Provide the (x, y) coordinate of the cell's center where the given text is located.  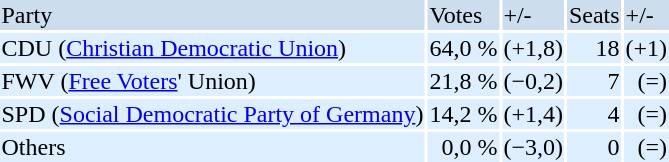
(−3,0) (534, 147)
(−0,2) (534, 81)
SPD (Social Democratic Party of Germany) (212, 114)
4 (594, 114)
14,2 % (464, 114)
(+1,4) (534, 114)
0 (594, 147)
18 (594, 48)
CDU (Christian Democratic Union) (212, 48)
7 (594, 81)
Seats (594, 15)
Others (212, 147)
(+1) (646, 48)
(+1,8) (534, 48)
Party (212, 15)
21,8 % (464, 81)
FWV (Free Voters' Union) (212, 81)
Votes (464, 15)
64,0 % (464, 48)
0,0 % (464, 147)
